Pinpoint the cell where the given text exists, returning its [X, Y] midpoint coordinate. 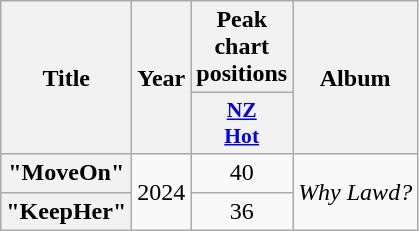
NZHot [242, 124]
"KeepHer" [66, 211]
Peak chart positions [242, 47]
40 [242, 173]
Album [356, 78]
Title [66, 78]
36 [242, 211]
"MoveOn" [66, 173]
Year [162, 78]
2024 [162, 192]
Why Lawd? [356, 192]
